Return (X, Y) of the center of cell containing provided text 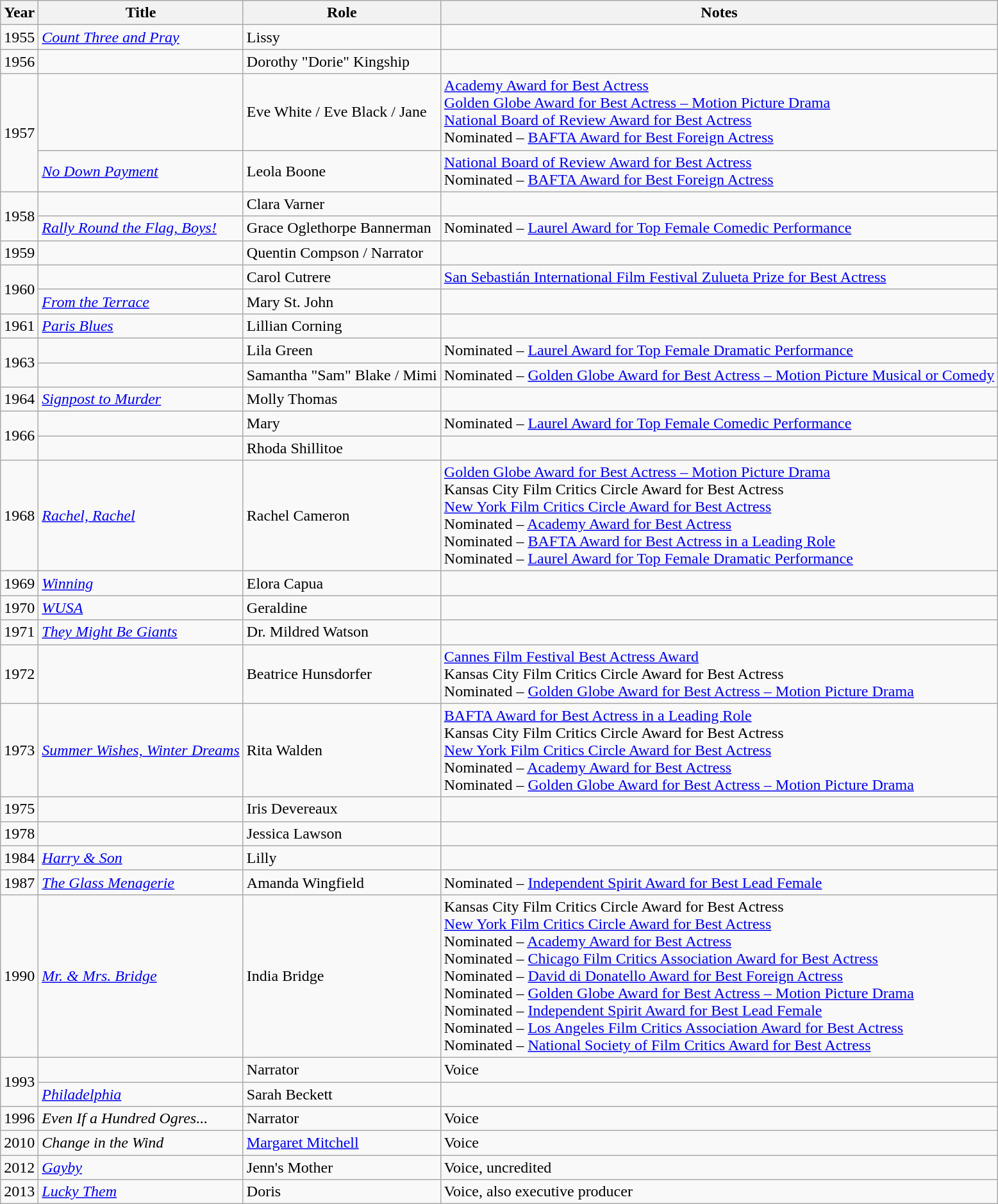
They Might Be Giants (141, 632)
Philadelphia (141, 1094)
Eve White / Eve Black / Jane (342, 112)
No Down Payment (141, 171)
Lila Green (342, 350)
Rita Walden (342, 750)
Doris (342, 1192)
Harry & Son (141, 858)
1978 (19, 833)
Samantha "Sam" Blake / Mimi (342, 375)
India Bridge (342, 976)
Jessica Lawson (342, 833)
Dr. Mildred Watson (342, 632)
Role (342, 13)
Nominated – Laurel Award for Top Female Dramatic Performance (719, 350)
1990 (19, 976)
1961 (19, 326)
1987 (19, 882)
Elora Capua (342, 583)
1964 (19, 399)
2013 (19, 1192)
1996 (19, 1119)
Geraldine (342, 608)
The Glass Menagerie (141, 882)
1968 (19, 515)
Mr. & Mrs. Bridge (141, 976)
Lillian Corning (342, 326)
Grace Oglethorpe Bannerman (342, 228)
Even If a Hundred Ogres... (141, 1119)
1955 (19, 37)
Rhoda Shillitoe (342, 448)
Jenn's Mother (342, 1167)
Year (19, 13)
Molly Thomas (342, 399)
2012 (19, 1167)
Lilly (342, 858)
WUSA (141, 608)
Signpost to Murder (141, 399)
National Board of Review Award for Best ActressNominated – BAFTA Award for Best Foreign Actress (719, 171)
Beatrice Hunsdorfer (342, 674)
1956 (19, 62)
Change in the Wind (141, 1143)
Iris Devereaux (342, 809)
1971 (19, 632)
1984 (19, 858)
Amanda Wingfield (342, 882)
Winning (141, 583)
Lissy (342, 37)
Lucky Them (141, 1192)
Voice, also executive producer (719, 1192)
Gayby (141, 1167)
Count Three and Pray (141, 37)
Title (141, 13)
Voice, uncredited (719, 1167)
Paris Blues (141, 326)
1969 (19, 583)
Notes (719, 13)
Rally Round the Flag, Boys! (141, 228)
Leola Boone (342, 171)
1958 (19, 216)
Margaret Mitchell (342, 1143)
Rachel Cameron (342, 515)
Summer Wishes, Winter Dreams (141, 750)
1973 (19, 750)
1963 (19, 362)
1993 (19, 1082)
Nominated – Independent Spirit Award for Best Lead Female (719, 882)
1957 (19, 133)
San Sebastián International Film Festival Zulueta Prize for Best Actress (719, 277)
From the Terrace (141, 301)
Carol Cutrere (342, 277)
1960 (19, 289)
Clara Varner (342, 204)
Dorothy "Dorie" Kingship (342, 62)
Mary St. John (342, 301)
1975 (19, 809)
1970 (19, 608)
1966 (19, 436)
Rachel, Rachel (141, 515)
Quentin Compson / Narrator (342, 253)
Nominated – Golden Globe Award for Best Actress – Motion Picture Musical or Comedy (719, 375)
Mary (342, 424)
1972 (19, 674)
2010 (19, 1143)
Sarah Beckett (342, 1094)
1959 (19, 253)
